Determine the [x, y] coordinate at the center of the cell enclosing the given text.  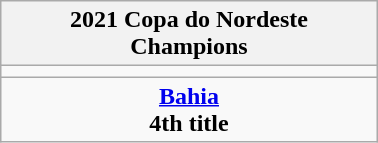
2021 Copa do NordesteChampions [189, 34]
Bahia4th title [189, 110]
